Determine the (x, y) coordinate at the center of the cell enclosing the given text.  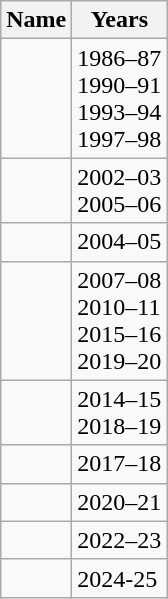
2024-25 (120, 578)
2002–032005–06 (120, 190)
2004–05 (120, 242)
Name (36, 20)
Years (120, 20)
2020–21 (120, 502)
2014–152018–19 (120, 412)
2022–23 (120, 540)
1986–871990–911993–941997–98 (120, 98)
2017–18 (120, 464)
2007–082010–112015–162019–20 (120, 320)
